Return the (x, y) coordinate for the center point of the cell that contains the specified text.  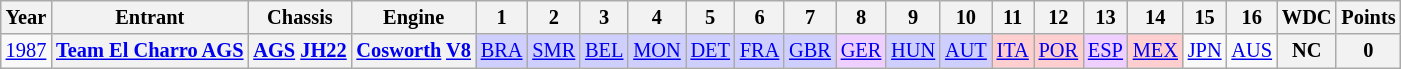
7 (810, 17)
4 (656, 17)
MEX (1156, 51)
9 (913, 17)
1987 (26, 51)
BEL (604, 51)
Points (1368, 17)
8 (861, 17)
6 (760, 17)
HUN (913, 51)
WDC (1307, 17)
AUT (966, 51)
MON (656, 51)
5 (710, 17)
POR (1058, 51)
BRA (502, 51)
0 (1368, 51)
11 (1013, 17)
Cosworth V8 (414, 51)
Team El Charro AGS (150, 51)
GBR (810, 51)
Year (26, 17)
1 (502, 17)
15 (1205, 17)
14 (1156, 17)
Chassis (300, 17)
DET (710, 51)
Entrant (150, 17)
SMR (554, 51)
JPN (1205, 51)
Engine (414, 17)
NC (1307, 51)
16 (1251, 17)
12 (1058, 17)
2 (554, 17)
3 (604, 17)
GER (861, 51)
13 (1106, 17)
AUS (1251, 51)
10 (966, 17)
ESP (1106, 51)
FRA (760, 51)
ITA (1013, 51)
AGS JH22 (300, 51)
